For the text-containing cell, return its midpoint in [X, Y] coordinate format. 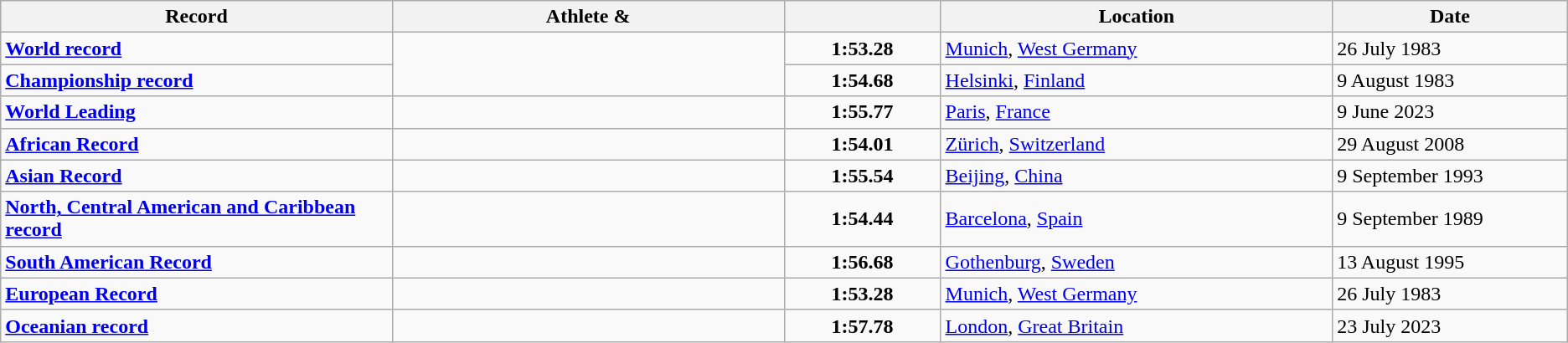
South American Record [197, 262]
Gothenburg, Sweden [1137, 262]
13 August 1995 [1451, 262]
9 September 1993 [1451, 176]
Athlete & [588, 17]
23 July 2023 [1451, 325]
Beijing, China [1137, 176]
Oceanian record [197, 325]
1:54.68 [863, 80]
1:57.78 [863, 325]
1:54.44 [863, 219]
North, Central American and Caribbean record [197, 219]
Paris, France [1137, 112]
World record [197, 49]
9 August 1983 [1451, 80]
9 June 2023 [1451, 112]
1:56.68 [863, 262]
Helsinki, Finland [1137, 80]
1:55.77 [863, 112]
European Record [197, 294]
9 September 1989 [1451, 219]
Record [197, 17]
Location [1137, 17]
Asian Record [197, 176]
Date [1451, 17]
Barcelona, Spain [1137, 219]
Zürich, Switzerland [1137, 144]
London, Great Britain [1137, 325]
African Record [197, 144]
1:55.54 [863, 176]
World Leading [197, 112]
Championship record [197, 80]
1:54.01 [863, 144]
29 August 2008 [1451, 144]
